Locate the cell with the specified text and output its (X, Y) center coordinate. 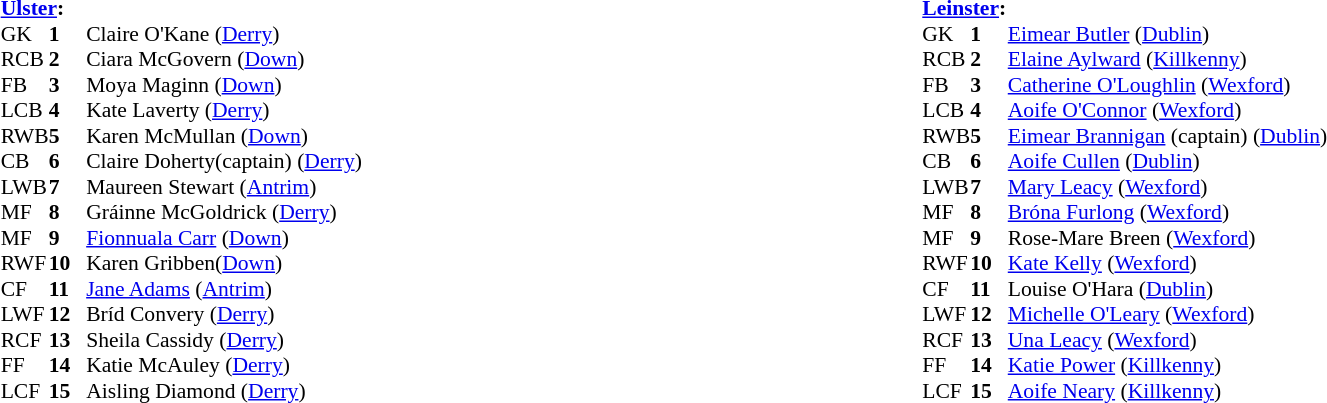
Kate Laverty (Derry) (224, 111)
Fionnuala Carr (Down) (224, 238)
Gráinne McGoldrick (Derry) (224, 213)
Ciara McGovern (Down) (224, 59)
Katie McAuley (Derry) (224, 365)
Karen McMullan (Down) (224, 136)
Moya Maginn (Down) (224, 85)
Claire Doherty(captain) (Derry) (224, 161)
Karen Gribben(Down) (224, 263)
Maureen Stewart (Antrim) (224, 187)
Jane Adams (Antrim) (224, 289)
Sheila Cassidy (Derry) (224, 340)
Claire O'Kane (Derry) (224, 34)
Bríd Convery (Derry) (224, 315)
